From the cell containing the given text, extract its center point as [X, Y] coordinate. 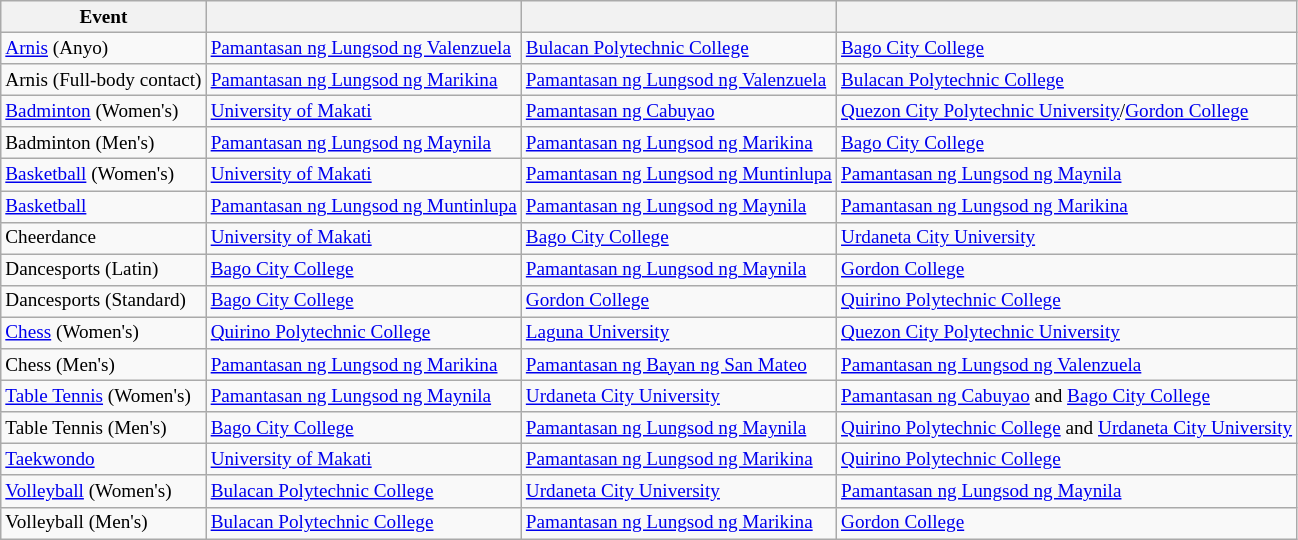
Laguna University [678, 333]
Arnis (Anyo) [104, 48]
Pamantasan ng Cabuyao [678, 111]
Basketball [104, 206]
Cheerdance [104, 238]
Chess (Women's) [104, 333]
Taekwondo [104, 460]
Badminton (Women's) [104, 111]
Badminton (Men's) [104, 143]
Quezon City Polytechnic University [1066, 333]
Volleyball (Men's) [104, 523]
Basketball (Women's) [104, 175]
Table Tennis (Women's) [104, 396]
Quirino Polytechnic College and Urdaneta City University [1066, 428]
Quezon City Polytechnic University/Gordon College [1066, 111]
Chess (Men's) [104, 365]
Dancesports (Latin) [104, 270]
Pamantasan ng Cabuyao and Bago City College [1066, 396]
Volleyball (Women's) [104, 491]
Dancesports (Standard) [104, 301]
Arnis (Full-body contact) [104, 80]
Pamantasan ng Bayan ng San Mateo [678, 365]
Table Tennis (Men's) [104, 428]
Event [104, 17]
